Detect which cell encompasses the target text, then output its [X, Y] center coordinate. 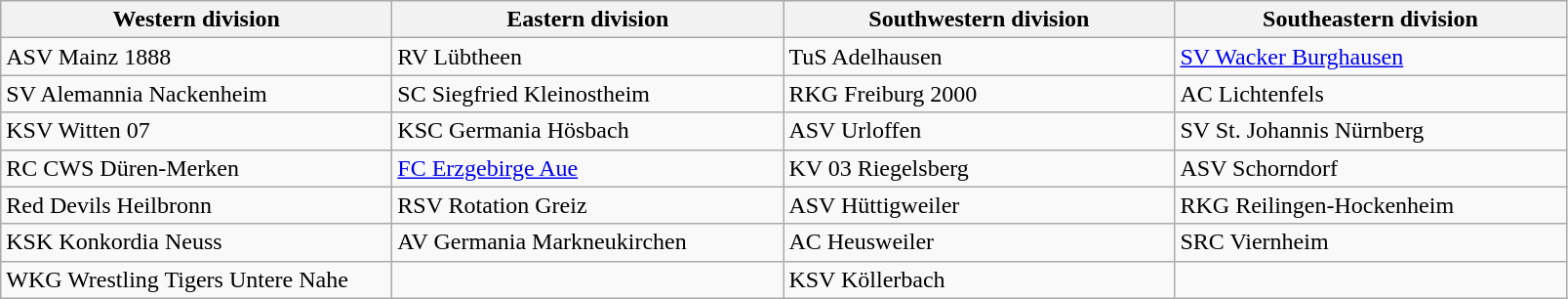
RV Lübtheen [587, 57]
FC Erzgebirge Aue [587, 168]
SV Alemannia Nackenheim [197, 94]
KV 03 Riegelsberg [980, 168]
AV Germania Markneukirchen [587, 242]
Southeastern division [1370, 20]
KSC Germania Hösbach [587, 131]
AC Lichtenfels [1370, 94]
WKG Wrestling Tigers Untere Nahe [197, 279]
SV St. Johannis Nürnberg [1370, 131]
TuS Adelhausen [980, 57]
ASV Mainz 1888 [197, 57]
AC Heusweiler [980, 242]
Eastern division [587, 20]
SC Siegfried Kleinostheim [587, 94]
KSK Konkordia Neuss [197, 242]
ASV Urloffen [980, 131]
SV Wacker Burghausen [1370, 57]
Southwestern division [980, 20]
RKG Freiburg 2000 [980, 94]
SRC Viernheim [1370, 242]
KSV Witten 07 [197, 131]
ASV Schorndorf [1370, 168]
Red Devils Heilbronn [197, 205]
RKG Reilingen-Hockenheim [1370, 205]
Western division [197, 20]
RC CWS Düren-Merken [197, 168]
RSV Rotation Greiz [587, 205]
KSV Köllerbach [980, 279]
ASV Hüttigweiler [980, 205]
